From the cell containing the given text, extract its center point as [X, Y] coordinate. 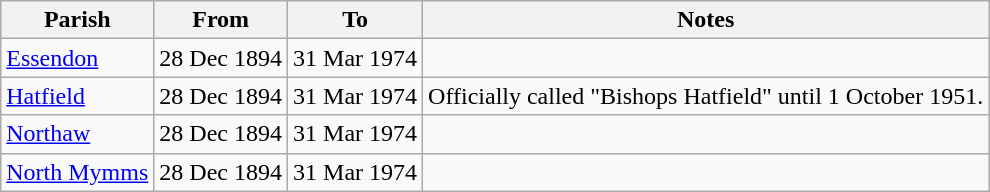
Hatfield [78, 96]
North Mymms [78, 172]
To [356, 20]
From [221, 20]
Notes [706, 20]
Northaw [78, 134]
Essendon [78, 58]
Officially called "Bishops Hatfield" until 1 October 1951. [706, 96]
Parish [78, 20]
